Capture the cell that displays the provided text and extract its [x, y] central coordinate. 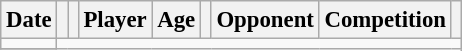
Competition [385, 20]
Player [115, 20]
Opponent [265, 20]
Age [176, 20]
Date [29, 20]
